Scan for the cell matching the given text and deliver its (x, y) coordinate at center. 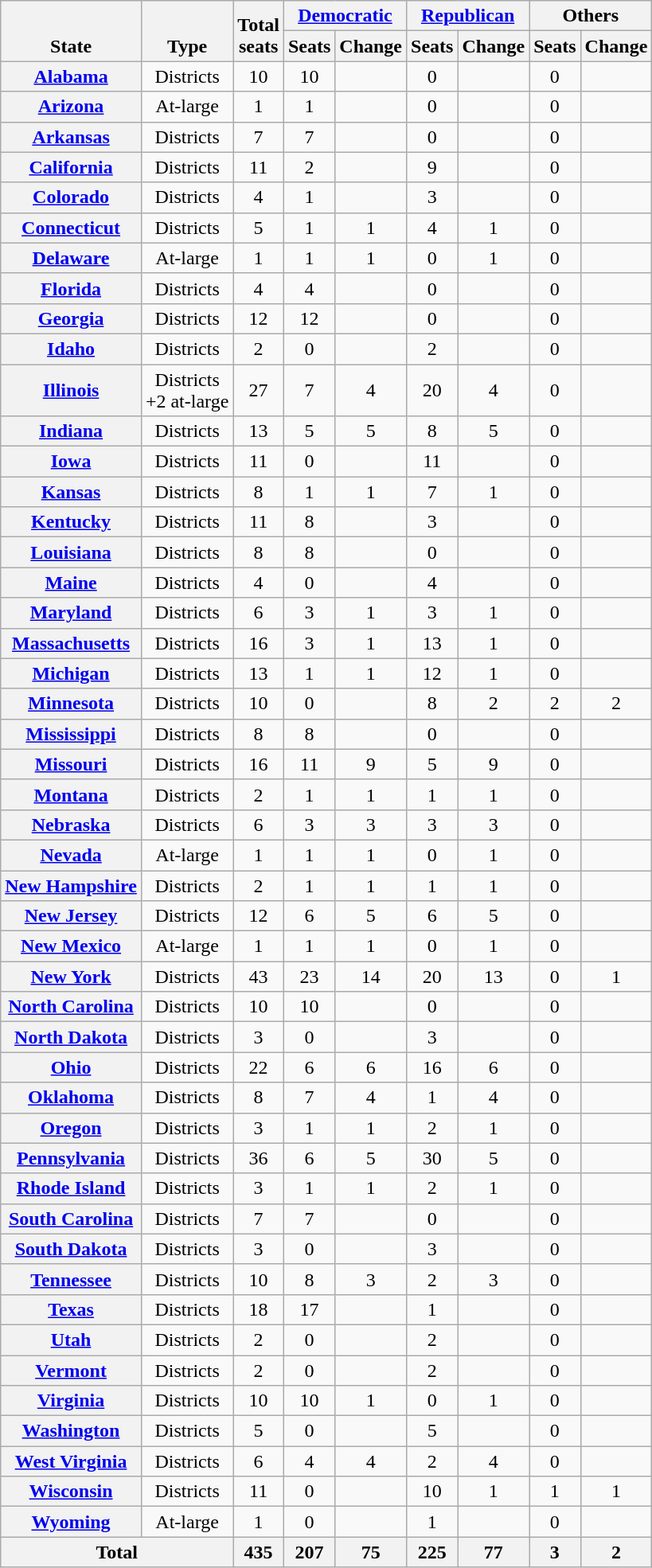
Minnesota (72, 704)
Kansas (72, 492)
23 (309, 977)
225 (432, 1552)
Montana (72, 794)
California (72, 167)
22 (259, 1067)
Utah (72, 1340)
Massachusetts (72, 643)
Connecticut (72, 228)
Illinois (72, 390)
Florida (72, 288)
Oregon (72, 1128)
State (72, 31)
207 (309, 1552)
New Mexico (72, 946)
Total (117, 1552)
75 (371, 1552)
Others (591, 16)
New Jersey (72, 916)
West Virginia (72, 1461)
Districts+2 at-large (186, 390)
Nebraska (72, 825)
Democratic (345, 16)
South Carolina (72, 1219)
18 (259, 1309)
43 (259, 977)
Type (186, 31)
Republican (468, 16)
30 (432, 1158)
Totalseats (259, 31)
Texas (72, 1309)
36 (259, 1158)
Wisconsin (72, 1492)
435 (259, 1552)
Michigan (72, 673)
Alabama (72, 76)
Louisiana (72, 552)
77 (494, 1552)
27 (259, 390)
Indiana (72, 431)
South Dakota (72, 1249)
Georgia (72, 318)
Mississippi (72, 734)
Rhode Island (72, 1188)
Nevada (72, 855)
North Dakota (72, 1037)
Tennessee (72, 1279)
Arizona (72, 107)
Wyoming (72, 1522)
Idaho (72, 349)
Kentucky (72, 522)
Maryland (72, 613)
New Hampshire (72, 886)
14 (371, 977)
Arkansas (72, 137)
New York (72, 977)
Missouri (72, 764)
Iowa (72, 462)
North Carolina (72, 1007)
Oklahoma (72, 1098)
Maine (72, 583)
Vermont (72, 1370)
Colorado (72, 197)
17 (309, 1309)
Ohio (72, 1067)
Washington (72, 1431)
Pennsylvania (72, 1158)
Delaware (72, 258)
Virginia (72, 1401)
